For the text-containing cell, return its midpoint in [X, Y] coordinate format. 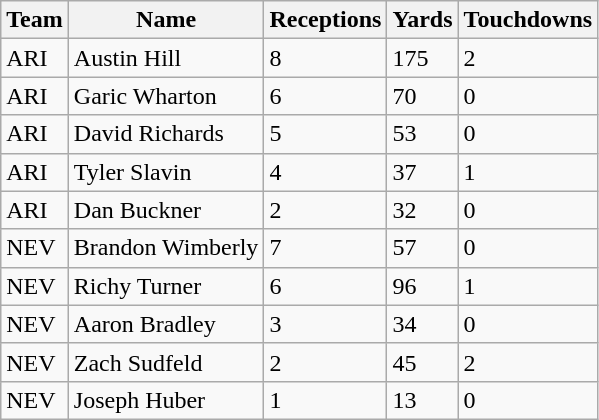
175 [422, 58]
Touchdowns [528, 20]
53 [422, 134]
Aaron Bradley [166, 324]
Zach Sudfeld [166, 362]
34 [422, 324]
Richy Turner [166, 286]
Garic Wharton [166, 96]
7 [326, 248]
45 [422, 362]
Tyler Slavin [166, 172]
Joseph Huber [166, 400]
David Richards [166, 134]
32 [422, 210]
96 [422, 286]
4 [326, 172]
Receptions [326, 20]
70 [422, 96]
Team [35, 20]
Dan Buckner [166, 210]
57 [422, 248]
Yards [422, 20]
Brandon Wimberly [166, 248]
Name [166, 20]
3 [326, 324]
13 [422, 400]
Austin Hill [166, 58]
8 [326, 58]
5 [326, 134]
37 [422, 172]
